Capture the cell that displays the provided text and extract its [x, y] central coordinate. 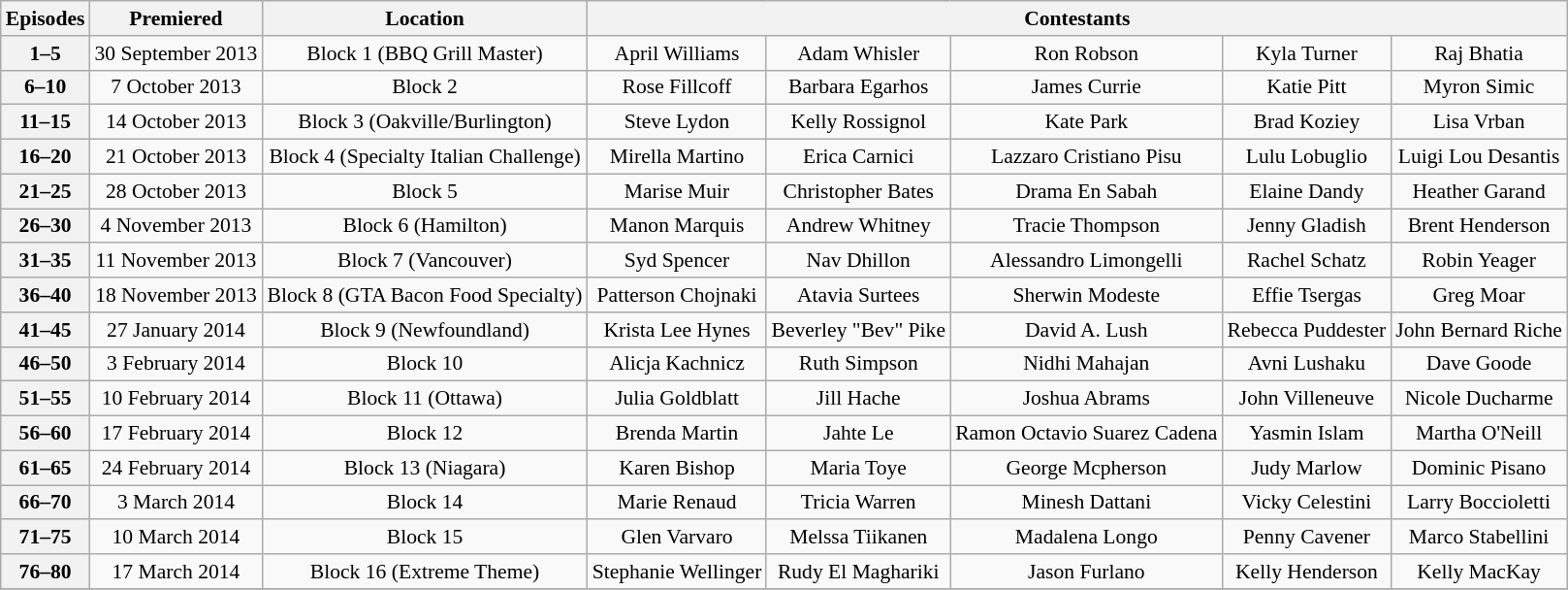
Kate Park [1086, 122]
27 January 2014 [176, 330]
Martha O'Neill [1479, 434]
April Williams [677, 53]
1–5 [46, 53]
Sherwin Modeste [1086, 295]
Alicja Kachnicz [677, 364]
Block 14 [425, 503]
Brad Koziey [1307, 122]
Steve Lydon [677, 122]
Brent Henderson [1479, 226]
41–45 [46, 330]
Block 4 (Specialty Italian Challenge) [425, 157]
John Bernard Riche [1479, 330]
Alessandro Limongelli [1086, 261]
7 October 2013 [176, 87]
46–50 [46, 364]
Lulu Lobuglio [1307, 157]
Block 3 (Oakville/Burlington) [425, 122]
Brenda Martin [677, 434]
Kelly Henderson [1307, 572]
66–70 [46, 503]
Block 5 [425, 191]
71–75 [46, 538]
Christopher Bates [858, 191]
George Mcpherson [1086, 468]
11 November 2013 [176, 261]
Julia Goldblatt [677, 399]
Rebecca Puddester [1307, 330]
Lazzaro Cristiano Pisu [1086, 157]
Block 1 (BBQ Grill Master) [425, 53]
Jill Hache [858, 399]
Dominic Pisano [1479, 468]
18 November 2013 [176, 295]
Joshua Abrams [1086, 399]
Katie Pitt [1307, 87]
56–60 [46, 434]
16–20 [46, 157]
Marise Muir [677, 191]
Minesh Dattani [1086, 503]
Dave Goode [1479, 364]
10 March 2014 [176, 538]
Adam Whisler [858, 53]
Penny Cavener [1307, 538]
36–40 [46, 295]
Yasmin Islam [1307, 434]
17 March 2014 [176, 572]
Stephanie Wellinger [677, 572]
Beverley "Bev" Pike [858, 330]
Jenny Gladish [1307, 226]
Erica Carnici [858, 157]
Block 11 (Ottawa) [425, 399]
Nav Dhillon [858, 261]
Effie Tsergas [1307, 295]
Judy Marlow [1307, 468]
Krista Lee Hynes [677, 330]
11–15 [46, 122]
3 February 2014 [176, 364]
Melssa Tiikanen [858, 538]
Karen Bishop [677, 468]
Nicole Ducharme [1479, 399]
Barbara Egarhos [858, 87]
Block 15 [425, 538]
14 October 2013 [176, 122]
Maria Toye [858, 468]
John Villeneuve [1307, 399]
Manon Marquis [677, 226]
Marco Stabellini [1479, 538]
26–30 [46, 226]
Rose Fillcoff [677, 87]
Madalena Longo [1086, 538]
Glen Varvaro [677, 538]
Block 10 [425, 364]
Contestants [1077, 18]
Block 8 (GTA Bacon Food Specialty) [425, 295]
Block 16 (Extreme Theme) [425, 572]
Premiered [176, 18]
Kelly Rossignol [858, 122]
Rachel Schatz [1307, 261]
Raj Bhatia [1479, 53]
Mirella Martino [677, 157]
Jason Furlano [1086, 572]
17 February 2014 [176, 434]
Block 6 (Hamilton) [425, 226]
Block 13 (Niagara) [425, 468]
Tracie Thompson [1086, 226]
Heather Garand [1479, 191]
Nidhi Mahajan [1086, 364]
3 March 2014 [176, 503]
21 October 2013 [176, 157]
76–80 [46, 572]
Marie Renaud [677, 503]
Drama En Sabah [1086, 191]
Jahte Le [858, 434]
28 October 2013 [176, 191]
Vicky Celestini [1307, 503]
Patterson Chojnaki [677, 295]
James Currie [1086, 87]
Syd Spencer [677, 261]
Block 12 [425, 434]
Greg Moar [1479, 295]
Episodes [46, 18]
Block 2 [425, 87]
Larry Boccioletti [1479, 503]
Location [425, 18]
Myron Simic [1479, 87]
30 September 2013 [176, 53]
Robin Yeager [1479, 261]
Andrew Whitney [858, 226]
Ramon Octavio Suarez Cadena [1086, 434]
Luigi Lou Desantis [1479, 157]
31–35 [46, 261]
4 November 2013 [176, 226]
61–65 [46, 468]
Atavia Surtees [858, 295]
Ruth Simpson [858, 364]
Tricia Warren [858, 503]
24 February 2014 [176, 468]
Elaine Dandy [1307, 191]
Lisa Vrban [1479, 122]
Ron Robson [1086, 53]
David A. Lush [1086, 330]
Rudy El Maghariki [858, 572]
6–10 [46, 87]
10 February 2014 [176, 399]
Avni Lushaku [1307, 364]
Block 9 (Newfoundland) [425, 330]
21–25 [46, 191]
51–55 [46, 399]
Kelly MacKay [1479, 572]
Kyla Turner [1307, 53]
Block 7 (Vancouver) [425, 261]
